Output the (X, Y) coordinate of the center of the cell containing the given text.  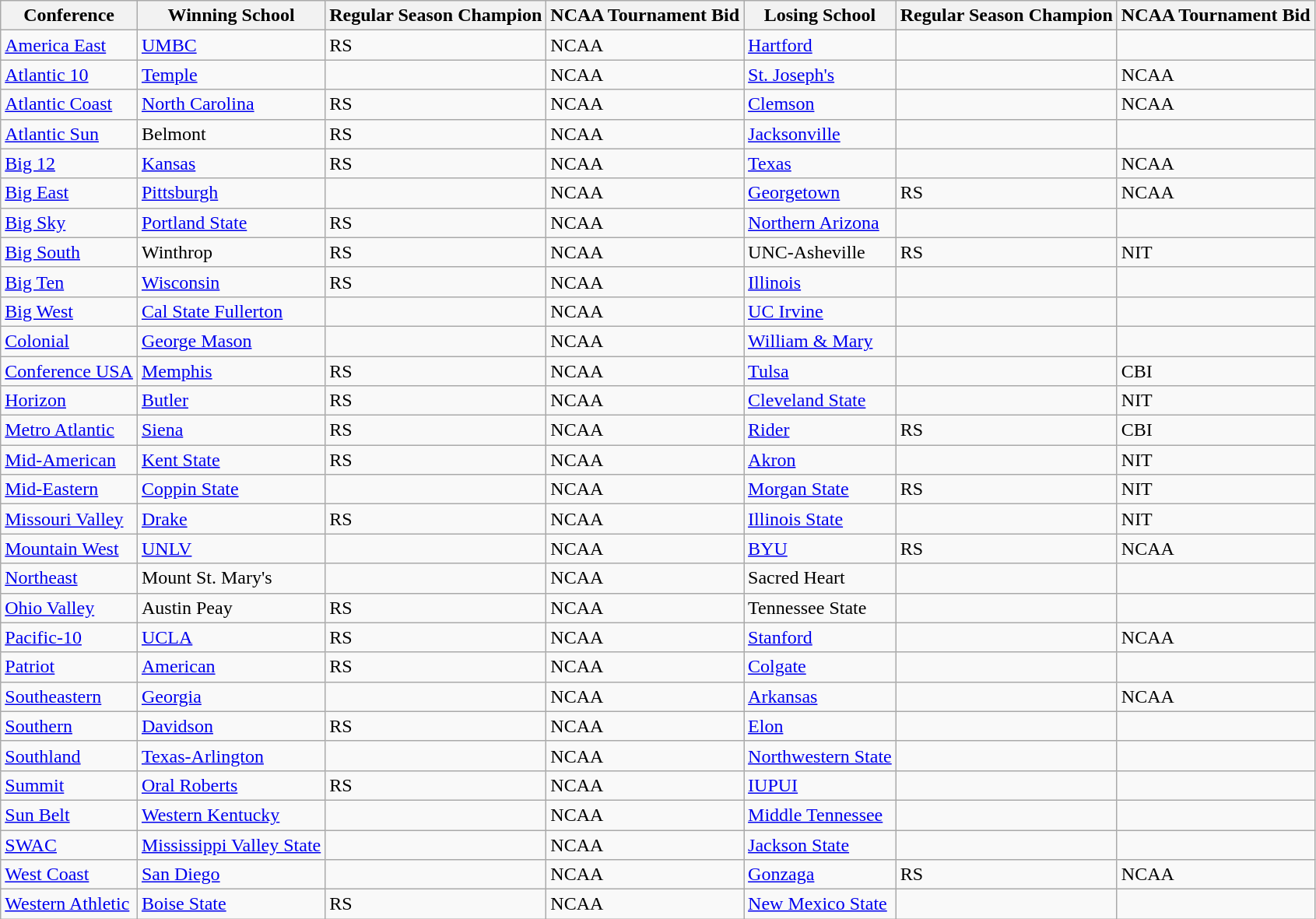
Colonial (69, 341)
Southern (69, 726)
UC Irvine (820, 311)
Southeastern (69, 696)
UCLA (230, 637)
Texas-Arlington (230, 756)
Winthrop (230, 252)
Summit (69, 785)
Oral Roberts (230, 785)
Mid-American (69, 460)
Big Ten (69, 282)
Big 12 (69, 163)
Big Sky (69, 223)
San Diego (230, 875)
Pittsburgh (230, 193)
Clemson (820, 104)
North Carolina (230, 104)
Davidson (230, 726)
Butler (230, 401)
Arkansas (820, 696)
Losing School (820, 16)
Georgia (230, 696)
Akron (820, 460)
Illinois State (820, 519)
Big East (69, 193)
Atlantic Sun (69, 134)
Middle Tennessee (820, 815)
Temple (230, 75)
Kent State (230, 460)
Texas (820, 163)
Sacred Heart (820, 578)
Conference USA (69, 371)
Tulsa (820, 371)
West Coast (69, 875)
Pacific-10 (69, 637)
Drake (230, 519)
Ohio Valley (69, 608)
Belmont (230, 134)
Elon (820, 726)
Southland (69, 756)
Mississippi Valley State (230, 844)
BYU (820, 549)
Western Kentucky (230, 815)
Jackson State (820, 844)
America East (69, 45)
Portland State (230, 223)
Horizon (69, 401)
Western Athletic (69, 904)
Austin Peay (230, 608)
Hartford (820, 45)
Kansas (230, 163)
Coppin State (230, 489)
American (230, 667)
Stanford (820, 637)
Mount St. Mary's (230, 578)
Georgetown (820, 193)
Memphis (230, 371)
Conference (69, 16)
St. Joseph's (820, 75)
William & Mary (820, 341)
Siena (230, 430)
Cleveland State (820, 401)
SWAC (69, 844)
Northeast (69, 578)
Morgan State (820, 489)
Missouri Valley (69, 519)
Boise State (230, 904)
Cal State Fullerton (230, 311)
Tennessee State (820, 608)
Big South (69, 252)
Patriot (69, 667)
Sun Belt (69, 815)
Wisconsin (230, 282)
Colgate (820, 667)
Jacksonville (820, 134)
UMBC (230, 45)
IUPUI (820, 785)
Mid-Eastern (69, 489)
Mountain West (69, 549)
New Mexico State (820, 904)
Atlantic 10 (69, 75)
Metro Atlantic (69, 430)
Rider (820, 430)
UNC-Asheville (820, 252)
Northwestern State (820, 756)
Atlantic Coast (69, 104)
Illinois (820, 282)
Gonzaga (820, 875)
George Mason (230, 341)
Big West (69, 311)
Northern Arizona (820, 223)
UNLV (230, 549)
Winning School (230, 16)
